Search for the cell housing the specified text and yield its (x, y) center coordinate. 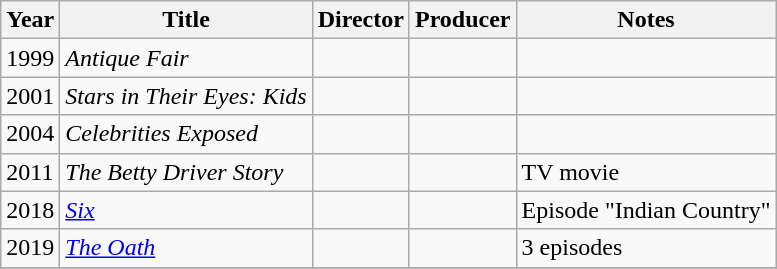
Antique Fair (186, 58)
Title (186, 20)
Director (360, 20)
Stars in Their Eyes: Kids (186, 96)
Notes (646, 20)
2019 (30, 248)
TV movie (646, 172)
Six (186, 210)
The Betty Driver Story (186, 172)
3 episodes (646, 248)
Year (30, 20)
1999 (30, 58)
2011 (30, 172)
2004 (30, 134)
2018 (30, 210)
The Oath (186, 248)
Producer (462, 20)
Episode "Indian Country" (646, 210)
Celebrities Exposed (186, 134)
2001 (30, 96)
